Output the [X, Y] coordinate of the center of the cell containing the given text.  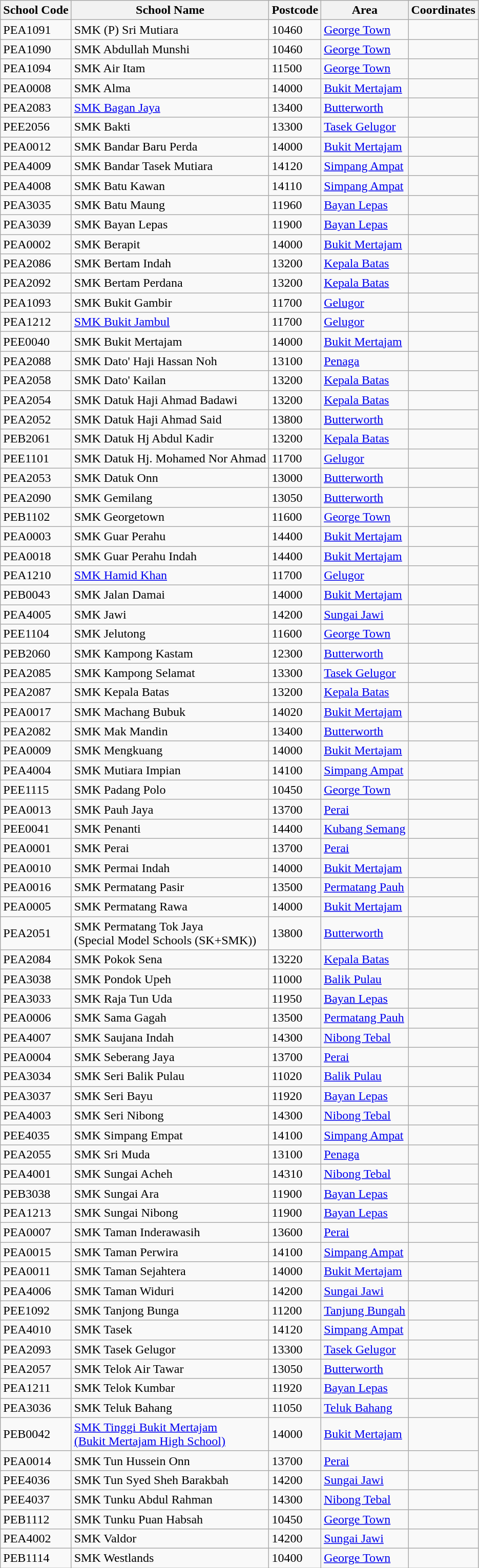
12300 [295, 653]
SMK Valdor [170, 1539]
PEE4036 [36, 1480]
PEA4001 [36, 1174]
PEA4005 [36, 615]
SMK Bakti [170, 127]
SMK Seri Bayu [170, 1096]
PEA2085 [36, 673]
SMK Bertam Perdana [170, 283]
PEB1112 [36, 1519]
PEA0011 [36, 1272]
SMK Guar Perahu [170, 536]
PEA2054 [36, 400]
11000 [295, 979]
SMK Tanjong Bunga [170, 1310]
PEE4035 [36, 1135]
SMK Bandar Baru Perda [170, 146]
PEA0006 [36, 1018]
SMK Westlands [170, 1558]
SMK Taman Perwira [170, 1252]
PEA4007 [36, 1037]
PEA2087 [36, 692]
SMK Taman Inderawasih [170, 1233]
PEE1092 [36, 1310]
PEA2088 [36, 361]
SMK Tinggi Bukit Mertajam(Bukit Mertajam High School) [170, 1434]
13000 [295, 478]
PEA2052 [36, 419]
PEA4009 [36, 166]
PEE0040 [36, 342]
PEA1090 [36, 49]
PEA2084 [36, 960]
PEA0007 [36, 1233]
SMK Abdullah Munshi [170, 49]
School Name [170, 10]
10400 [295, 1558]
PEA3036 [36, 1408]
SMK Jawi [170, 615]
SMK Datuk Hj Abdul Kadir [170, 439]
SMK Berapit [170, 244]
PEB2060 [36, 653]
PEA3037 [36, 1096]
Kubang Semang [365, 829]
SMK Jelutong [170, 634]
SMK Sungai Acheh [170, 1174]
SMK Teluk Bahang [170, 1408]
PEA0009 [36, 751]
PEA4010 [36, 1330]
PEA1213 [36, 1213]
SMK Padang Polo [170, 790]
PEA2083 [36, 108]
13220 [295, 960]
SMK Bukit Mertajam [170, 342]
PEA0002 [36, 244]
SMK Datuk Haji Ahmad Badawi [170, 400]
SMK Datuk Onn [170, 478]
PEA2092 [36, 283]
PEA2090 [36, 497]
PEA2051 [36, 933]
SMK Simpang Empat [170, 1135]
PEB1102 [36, 517]
SMK Hamid Khan [170, 576]
Tanjung Bungah [365, 1310]
SMK Taman Sejahtera [170, 1272]
Coordinates [443, 10]
SMK Perai [170, 848]
PEA4004 [36, 770]
PEA1212 [36, 322]
PEA2082 [36, 731]
PEA4003 [36, 1115]
PEA2093 [36, 1349]
11960 [295, 205]
SMK Machang Bubuk [170, 712]
PEA3035 [36, 205]
SMK Bukit Jambul [170, 322]
SMK Permatang Tok Jaya(Special Model Schools (SK+SMK)) [170, 933]
SMK Batu Maung [170, 205]
PEA3033 [36, 999]
PEA0005 [36, 907]
PEE0041 [36, 829]
PEE2056 [36, 127]
SMK Kampong Kastam [170, 653]
SMK Seberang Jaya [170, 1057]
PEA4006 [36, 1291]
PEA1091 [36, 30]
SMK Seri Nibong [170, 1115]
PEE1101 [36, 458]
SMK Alma [170, 88]
PEA0008 [36, 88]
SMK Pauh Jaya [170, 809]
SMK Tunku Abdul Rahman [170, 1499]
SMK Bukit Gambir [170, 303]
PEB0043 [36, 595]
SMK Permatang Pasir [170, 887]
SMK Bertam Indah [170, 264]
14110 [295, 185]
PEE1104 [36, 634]
PEA1210 [36, 576]
Area [365, 10]
SMK Tasek Gelugor [170, 1349]
PEB2061 [36, 439]
SMK Permai Indah [170, 868]
PEA0001 [36, 848]
SMK Saujana Indah [170, 1037]
11500 [295, 69]
PEB1114 [36, 1558]
PEA0004 [36, 1057]
SMK Guar Perahu Indah [170, 556]
PEA3039 [36, 224]
PEA0013 [36, 809]
PEA0016 [36, 887]
School Code [36, 10]
14020 [295, 712]
SMK Dato' Kailan [170, 380]
SMK Sungai Ara [170, 1194]
SMK Telok Kumbar [170, 1388]
PEE1115 [36, 790]
SMK Sungai Nibong [170, 1213]
PEA2058 [36, 380]
11020 [295, 1076]
SMK Taman Widuri [170, 1291]
SMK (P) Sri Mutiara [170, 30]
SMK Kepala Batas [170, 692]
PEA4008 [36, 185]
SMK Pondok Upeh [170, 979]
PEB0042 [36, 1434]
PEB3038 [36, 1194]
PEA2055 [36, 1154]
PEA0015 [36, 1252]
11200 [295, 1310]
SMK Batu Kawan [170, 185]
SMK Mutiara Impian [170, 770]
PEA1093 [36, 303]
SMK Sama Gagah [170, 1018]
14310 [295, 1174]
SMK Penanti [170, 829]
PEA0012 [36, 146]
SMK Dato' Haji Hassan Noh [170, 361]
PEA2053 [36, 478]
SMK Tun Hussein Onn [170, 1460]
SMK Bayan Lepas [170, 224]
PEA1211 [36, 1388]
SMK Bagan Jaya [170, 108]
SMK Seri Balik Pulau [170, 1076]
SMK Sri Muda [170, 1154]
PEA4002 [36, 1539]
PEA2086 [36, 264]
SMK Tun Syed Sheh Barakbah [170, 1480]
SMK Raja Tun Uda [170, 999]
PEA3038 [36, 979]
SMK Kampong Selamat [170, 673]
SMK Tunku Puan Habsah [170, 1519]
SMK Permatang Rawa [170, 907]
Postcode [295, 10]
SMK Air Itam [170, 69]
PEA1094 [36, 69]
SMK Mengkuang [170, 751]
Teluk Bahang [365, 1408]
SMK Telok Air Tawar [170, 1369]
SMK Bandar Tasek Mutiara [170, 166]
PEA3034 [36, 1076]
PEE4037 [36, 1499]
SMK Pokok Sena [170, 960]
SMK Datuk Hj. Mohamed Nor Ahmad [170, 458]
SMK Georgetown [170, 517]
PEA0018 [36, 556]
SMK Gemilang [170, 497]
PEA0014 [36, 1460]
PEA0017 [36, 712]
SMK Datuk Haji Ahmad Said [170, 419]
11050 [295, 1408]
SMK Mak Mandin [170, 731]
SMK Tasek [170, 1330]
11950 [295, 999]
PEA0010 [36, 868]
PEA2057 [36, 1369]
SMK Jalan Damai [170, 595]
PEA0003 [36, 536]
13600 [295, 1233]
